Output the [x, y] coordinate of the center of the cell containing the given text.  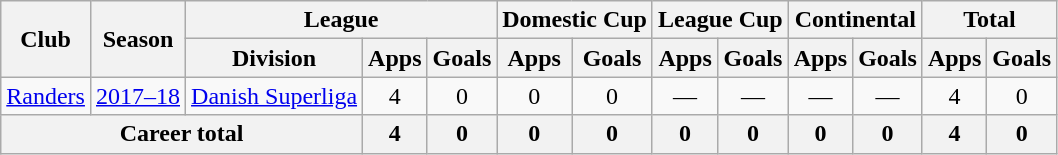
League Cup [720, 20]
Danish Superliga [274, 96]
2017–18 [138, 96]
Career total [182, 134]
Division [274, 58]
League [342, 20]
Domestic Cup [575, 20]
Total [989, 20]
Continental [855, 20]
Season [138, 39]
Club [46, 39]
Randers [46, 96]
